Locate the cell with the specified text and output its (X, Y) center coordinate. 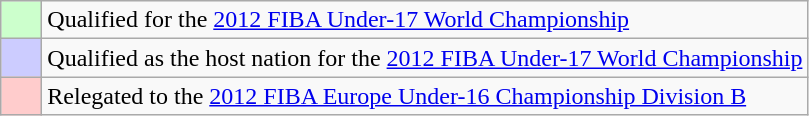
Qualified for the 2012 FIBA Under-17 World Championship (425, 20)
Relegated to the 2012 FIBA Europe Under-16 Championship Division B (425, 96)
Qualified as the host nation for the 2012 FIBA Under-17 World Championship (425, 58)
